Provide the (x, y) coordinate of the cell's center where the given text is located.  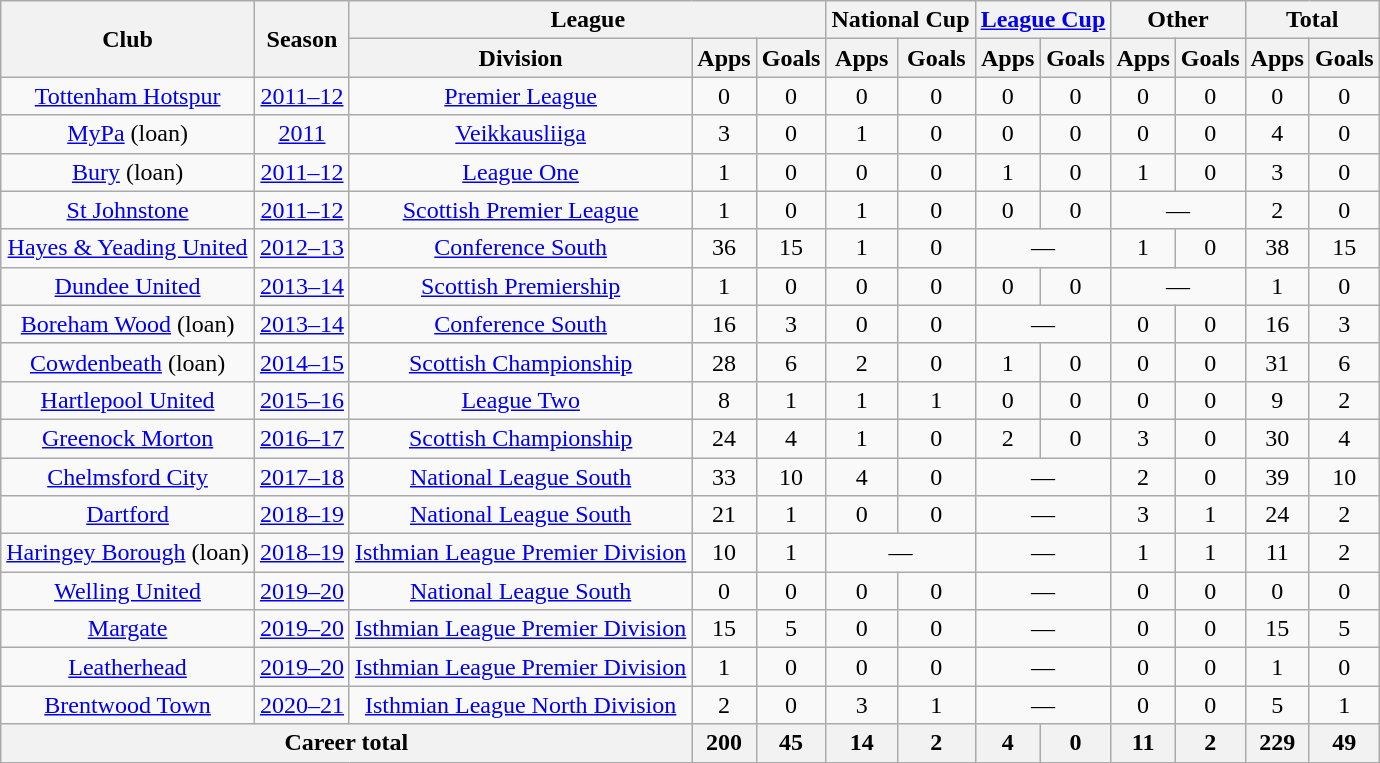
Club (128, 39)
Premier League (520, 96)
49 (1344, 743)
Hayes & Yeading United (128, 248)
2012–13 (302, 248)
League One (520, 172)
Scottish Premier League (520, 210)
2016–17 (302, 438)
Other (1178, 20)
Welling United (128, 591)
Tottenham Hotspur (128, 96)
Haringey Borough (loan) (128, 553)
Margate (128, 629)
Career total (346, 743)
Scottish Premiership (520, 286)
21 (724, 515)
Brentwood Town (128, 705)
45 (791, 743)
Dartford (128, 515)
Boreham Wood (loan) (128, 324)
30 (1277, 438)
League Two (520, 400)
League Cup (1043, 20)
9 (1277, 400)
36 (724, 248)
Chelmsford City (128, 477)
Total (1312, 20)
14 (862, 743)
St Johnstone (128, 210)
MyPa (loan) (128, 134)
Leatherhead (128, 667)
Isthmian League North Division (520, 705)
2020–21 (302, 705)
8 (724, 400)
Division (520, 58)
2011 (302, 134)
2014–15 (302, 362)
League (588, 20)
Hartlepool United (128, 400)
200 (724, 743)
39 (1277, 477)
Dundee United (128, 286)
38 (1277, 248)
2017–18 (302, 477)
Cowdenbeath (loan) (128, 362)
Season (302, 39)
229 (1277, 743)
33 (724, 477)
Greenock Morton (128, 438)
2015–16 (302, 400)
28 (724, 362)
31 (1277, 362)
National Cup (900, 20)
Bury (loan) (128, 172)
Veikkausliiga (520, 134)
